For the text-containing cell, return its midpoint in (x, y) coordinate format. 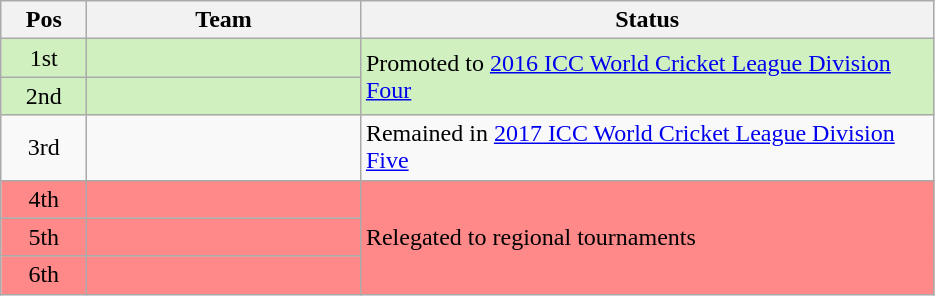
Remained in 2017 ICC World Cricket League Division Five (647, 148)
2nd (44, 96)
5th (44, 237)
4th (44, 199)
Status (647, 20)
Promoted to 2016 ICC World Cricket League Division Four (647, 77)
3rd (44, 148)
6th (44, 275)
1st (44, 58)
Pos (44, 20)
Relegated to regional tournaments (647, 237)
Team (224, 20)
